Search for the cell housing the specified text and yield its [x, y] center coordinate. 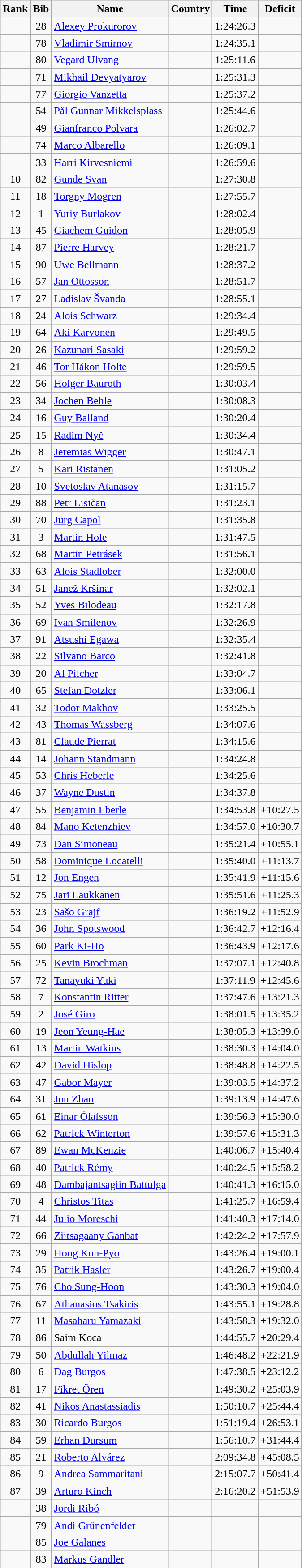
1:31:05.2 [235, 469]
Torgny Mogren [110, 196]
2:09:34.8 [235, 1457]
Ladislav Švanda [110, 299]
Jari Laukkanen [110, 895]
Guy Balland [110, 418]
5 [41, 469]
Abdullah Yilmaz [110, 1355]
1:34:24.8 [235, 759]
1:38:30.3 [235, 1048]
+22:21.9 [280, 1355]
Yves Bilodeau [110, 605]
Nikos Anastassiadis [110, 1406]
Park Ki-Ho [110, 946]
2:16:20.2 [235, 1491]
+17:57.9 [280, 1235]
1:35:40.0 [235, 861]
+50:41.4 [280, 1474]
1:26:59.6 [235, 162]
90 [41, 265]
1:30:34.4 [235, 435]
Giachem Guidon [110, 231]
Alois Schwarz [110, 316]
Sašo Grajf [110, 912]
+25:03.9 [280, 1389]
Uwe Bellmann [110, 265]
+10:27.5 [280, 810]
1:35:41.9 [235, 878]
1:46:48.2 [235, 1355]
1:30:20.4 [235, 418]
+45:08.5 [280, 1457]
Jordi Ribó [110, 1508]
Julio Moreschi [110, 1218]
José Giro [110, 1014]
+11:25.3 [280, 895]
1:51:19.4 [235, 1423]
+13:35.2 [280, 1014]
1:35:51.6 [235, 895]
+12:16.4 [280, 929]
2 [41, 1014]
Tor Håkon Holte [110, 367]
1:41:25.7 [235, 1201]
1:32:41.8 [235, 656]
1:44:55.7 [235, 1338]
91 [41, 639]
Dan Simoneau [110, 844]
1:32:35.4 [235, 639]
1:25:31.3 [235, 77]
Atsushi Egawa [110, 639]
Yuriy Burlakov [110, 214]
1:39:57.6 [235, 1133]
+13:21.3 [280, 997]
Dambajantsagiin Battulga [110, 1184]
Time [235, 9]
1:26:09.1 [235, 145]
Markus Gandler [110, 1559]
+14:47.6 [280, 1099]
1:32:17.8 [235, 605]
Petr Lisičan [110, 503]
1:29:49.5 [235, 333]
Joe Galanes [110, 1542]
Andi Grünenfelder [110, 1525]
1:43:55.1 [235, 1304]
Gunde Svan [110, 179]
+31:44.4 [280, 1440]
Ewan McKenzie [110, 1150]
+11:52.9 [280, 912]
+11:13.7 [280, 861]
1:29:59.5 [235, 367]
1:34:25.6 [235, 776]
1:32:26.9 [235, 622]
1:39:13.9 [235, 1099]
4 [41, 1201]
1:34:15.6 [235, 741]
1:34:57.0 [235, 827]
Martin Watkins [110, 1048]
1:36:42.7 [235, 929]
1:28:51.7 [235, 282]
2:15:07.7 [235, 1474]
Masaharu Yamazaki [110, 1321]
+20:29.4 [280, 1338]
Einar Ólafsson [110, 1116]
1:28:21.7 [235, 248]
8 [41, 452]
Stefan Dotzler [110, 690]
John Spotswood [110, 929]
1:40:24.5 [235, 1167]
Jürg Capol [110, 520]
1:39:56.3 [235, 1116]
Roberto Alvárez [110, 1457]
1:33:06.1 [235, 690]
David Hislop [110, 1065]
1:38:48.8 [235, 1065]
Todor Makhov [110, 707]
Benjamin Eberle [110, 810]
Wayne Dustin [110, 793]
Jeremias Wigger [110, 452]
Johann Standmann [110, 759]
1:43:26.4 [235, 1252]
1:35:21.4 [235, 844]
1:32:00.0 [235, 571]
Jeon Yeung-Hae [110, 1031]
Jochen Behle [110, 401]
1:24:35.1 [235, 43]
Arturo Kinch [110, 1491]
Radim Nyč [110, 435]
+16:59.4 [280, 1201]
1:26:02.7 [235, 128]
Mano Ketenzhiev [110, 827]
Konstantin Ritter [110, 997]
1:37:07.1 [235, 963]
Vegard Ulvang [110, 60]
1:40:06.7 [235, 1150]
Silvano Barco [110, 656]
Country [190, 9]
1:36:19.2 [235, 912]
+26:53.1 [280, 1423]
1:30:08.3 [235, 401]
+25:44.4 [280, 1406]
+15:30.0 [280, 1116]
Patrik Hasler [110, 1269]
Alexey Prokurorov [110, 26]
+17:14.0 [280, 1218]
1:29:34.4 [235, 316]
Vladimir Smirnov [110, 43]
+14:22.5 [280, 1065]
1:27:55.7 [235, 196]
1:50:10.7 [235, 1406]
Deficit [280, 9]
Kevin Brochman [110, 963]
+10:30.7 [280, 827]
+19:00.1 [280, 1252]
1:29:59.2 [235, 350]
1:34:07.6 [235, 724]
1:36:43.9 [235, 946]
Thomas Wassberg [110, 724]
Andrea Sammaritani [110, 1474]
1:43:26.7 [235, 1269]
1:38:01.5 [235, 1014]
Rank [15, 9]
6 [41, 1372]
1:28:02.4 [235, 214]
1:27:30.8 [235, 179]
1:28:55.1 [235, 299]
Ziitsagaany Ganbat [110, 1235]
Jan Ottosson [110, 282]
1:31:47.5 [235, 537]
Svetoslav Atanasov [110, 486]
1:43:30.3 [235, 1286]
+23:12.2 [280, 1372]
1:33:25.5 [235, 707]
Kazunari Sasaki [110, 350]
+15:40.4 [280, 1150]
1:31:56.1 [235, 554]
Dag Burgos [110, 1372]
Christos Titas [110, 1201]
+19:28.8 [280, 1304]
Al Pilcher [110, 673]
7 [41, 997]
Cho Sung-Hoon [110, 1286]
Marco Albarello [110, 145]
+19:00.4 [280, 1269]
1:25:11.6 [235, 60]
1:34:37.8 [235, 793]
Janež Kršinar [110, 588]
Ricardo Burgos [110, 1423]
1:40:41.3 [235, 1184]
Gabor Mayer [110, 1082]
89 [41, 1150]
88 [41, 503]
Holger Bauroth [110, 384]
Pierre Harvey [110, 248]
Harri Kirvesniemi [110, 162]
Pål Gunnar Mikkelsplass [110, 111]
1:24:26.3 [235, 26]
Dominique Locatelli [110, 861]
+15:58.2 [280, 1167]
Name [110, 9]
+14:04.0 [280, 1048]
Hong Kun-Pyo [110, 1252]
Jun Zhao [110, 1099]
1:34:53.8 [235, 810]
Giorgio Vanzetta [110, 94]
+12:45.6 [280, 980]
1:42:24.2 [235, 1235]
1:25:37.2 [235, 94]
+12:17.6 [280, 946]
Jon Engen [110, 878]
Bib [41, 9]
3 [41, 537]
+19:32.0 [280, 1321]
+19:04.0 [280, 1286]
Tanayuki Yuki [110, 980]
1:47:38.5 [235, 1372]
9 [41, 1474]
1:41:40.3 [235, 1218]
Chris Heberle [110, 776]
1:43:58.3 [235, 1321]
1:31:15.7 [235, 486]
1:28:05.9 [235, 231]
+14:37.2 [280, 1082]
1:31:23.1 [235, 503]
Saim Koca [110, 1338]
+15:31.3 [280, 1133]
Erhan Dursum [110, 1440]
1:33:04.7 [235, 673]
1 [41, 214]
1:56:10.7 [235, 1440]
1:28:37.2 [235, 265]
1:37:47.6 [235, 997]
+16:15.0 [280, 1184]
Patrick Winterton [110, 1133]
Gianfranco Polvara [110, 128]
Patrick Rémy [110, 1167]
1:30:03.4 [235, 384]
1:31:35.8 [235, 520]
Ivan Smilenov [110, 622]
Fikret Ören [110, 1389]
1:32:02.1 [235, 588]
Kari Ristanen [110, 469]
1:38:05.3 [235, 1031]
+13:39.0 [280, 1031]
+12:40.8 [280, 963]
Claude Pierrat [110, 741]
1:39:03.5 [235, 1082]
1:37:11.9 [235, 980]
+51:53.9 [280, 1491]
Athanasios Tsakiris [110, 1304]
+11:15.6 [280, 878]
+10:55.1 [280, 844]
1:49:30.2 [235, 1389]
1:30:47.1 [235, 452]
1:25:44.6 [235, 111]
Aki Karvonen [110, 333]
Martin Hole [110, 537]
Alois Stadlober [110, 571]
Martin Petrásek [110, 554]
Mikhail Devyatyarov [110, 77]
